Return [x, y] of the center of cell containing provided text 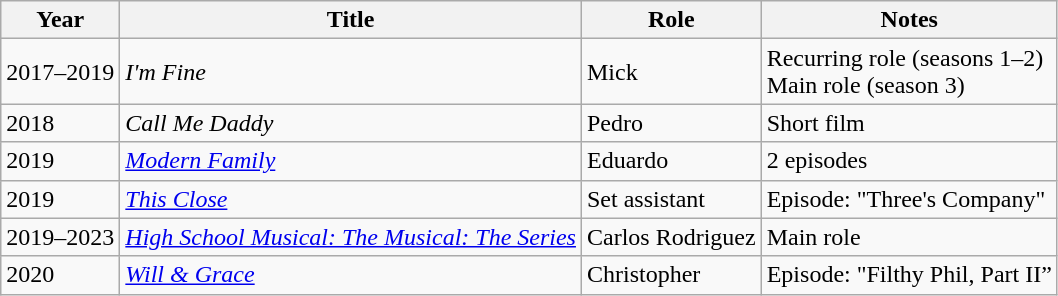
Role [671, 20]
Pedro [671, 123]
Christopher [671, 275]
Eduardo [671, 161]
This Close [351, 199]
I'm Fine [351, 72]
Modern Family [351, 161]
Title [351, 20]
Call Me Daddy [351, 123]
Recurring role (seasons 1–2)Main role (season 3) [909, 72]
2019–2023 [60, 237]
Notes [909, 20]
Short film [909, 123]
Main role [909, 237]
High School Musical: The Musical: The Series [351, 237]
2020 [60, 275]
Carlos Rodriguez [671, 237]
Mick [671, 72]
2 episodes [909, 161]
2018 [60, 123]
Year [60, 20]
2017–2019 [60, 72]
Will & Grace [351, 275]
Set assistant [671, 199]
Episode: "Filthy Phil, Part II” [909, 275]
Episode: "Three's Company" [909, 199]
